Determine the [x, y] coordinate at the center of the cell enclosing the given text.  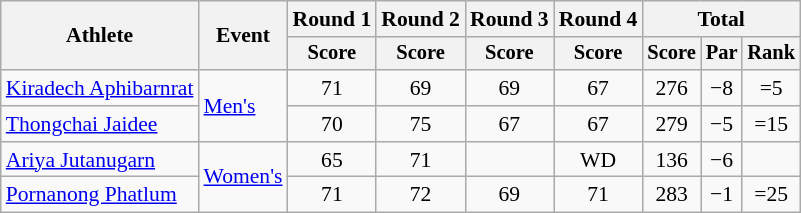
Event [242, 36]
Athlete [100, 36]
Thongchai Jaidee [100, 124]
Rank [771, 54]
75 [420, 124]
Round 2 [420, 19]
Par [722, 54]
Round 1 [332, 19]
Round 4 [598, 19]
=15 [771, 124]
Pornanong Phatlum [100, 195]
Kiradech Aphibarnrat [100, 88]
=5 [771, 88]
−8 [722, 88]
276 [671, 88]
283 [671, 195]
−1 [722, 195]
Men's [242, 106]
279 [671, 124]
Ariya Jutanugarn [100, 160]
136 [671, 160]
65 [332, 160]
−6 [722, 160]
Total [721, 19]
WD [598, 160]
70 [332, 124]
Round 3 [510, 19]
=25 [771, 195]
72 [420, 195]
Women's [242, 178]
−5 [722, 124]
